Capture the cell that displays the provided text and extract its [x, y] central coordinate. 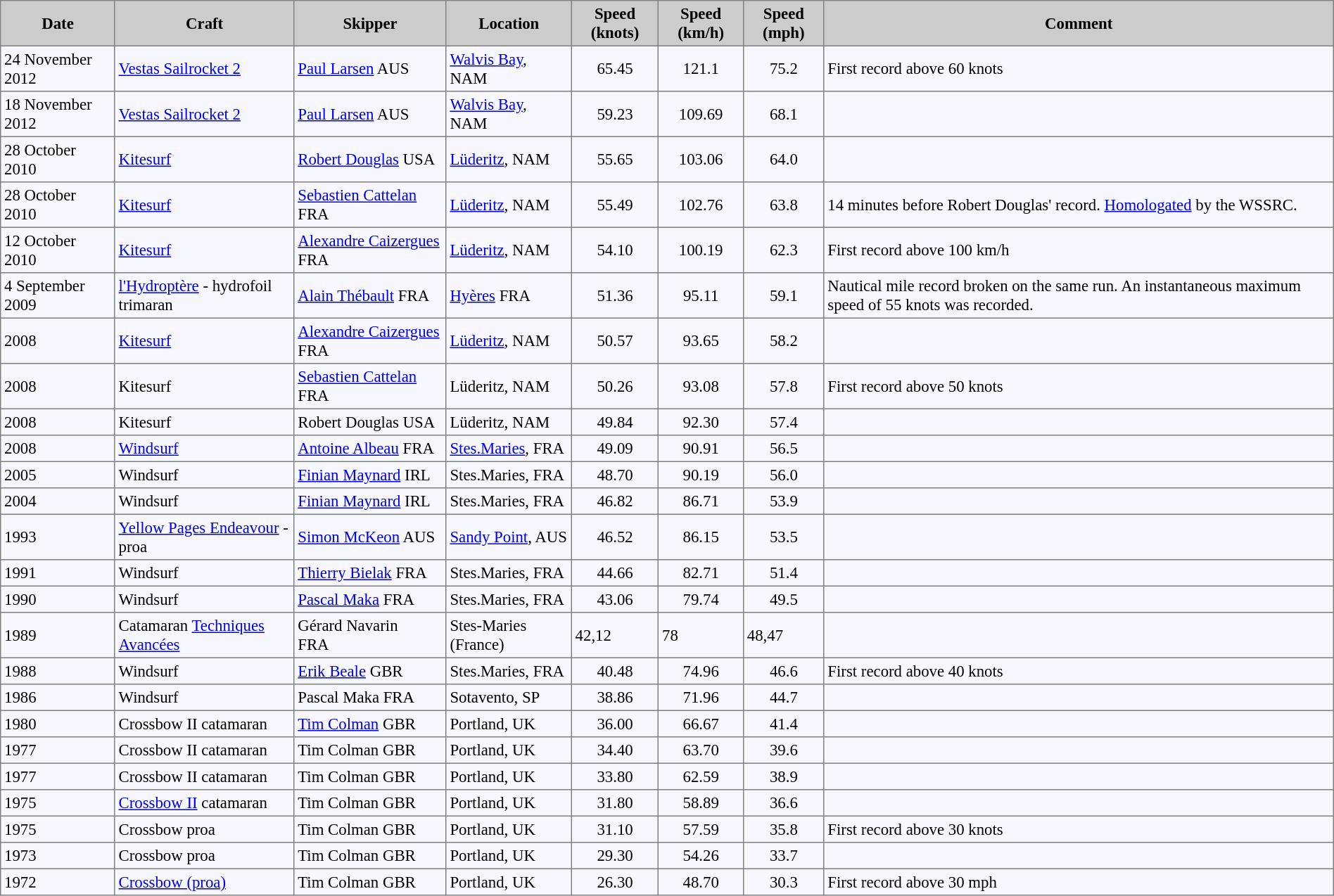
68.1 [784, 114]
35.8 [784, 829]
Stes-Maries (France) [509, 635]
Craft [204, 23]
Yellow Pages Endeavour - proa [204, 537]
44.66 [615, 573]
1988 [58, 671]
56.0 [784, 475]
26.30 [615, 882]
62.59 [701, 776]
53.9 [784, 501]
18 November 2012 [58, 114]
38.86 [615, 698]
1973 [58, 856]
Erik Beale GBR [370, 671]
93.65 [701, 340]
90.91 [701, 449]
64.0 [784, 159]
78 [701, 635]
Crossbow (proa) [204, 882]
58.89 [701, 803]
1989 [58, 635]
39.6 [784, 750]
54.10 [615, 250]
Skipper [370, 23]
33.80 [615, 776]
95.11 [701, 295]
Speed (knots) [615, 23]
100.19 [701, 250]
First record above 100 km/h [1079, 250]
90.19 [701, 475]
Antoine Albeau FRA [370, 449]
1991 [58, 573]
Sotavento, SP [509, 698]
49.5 [784, 599]
1993 [58, 537]
58.2 [784, 340]
50.57 [615, 340]
63.70 [701, 750]
93.08 [701, 386]
Gérard NavarinFRA [370, 635]
86.15 [701, 537]
36.6 [784, 803]
46.82 [615, 501]
12 October 2010 [58, 250]
1986 [58, 698]
30.3 [784, 882]
Catamaran Techniques Avancées [204, 635]
102.76 [701, 205]
34.40 [615, 750]
79.74 [701, 599]
49.84 [615, 422]
109.69 [701, 114]
36.00 [615, 724]
55.49 [615, 205]
31.80 [615, 803]
Hyères FRA [509, 295]
43.06 [615, 599]
55.65 [615, 159]
51.36 [615, 295]
First record above 30 knots [1079, 829]
42,12 [615, 635]
First record above 30 mph [1079, 882]
Comment [1079, 23]
75.2 [784, 68]
1972 [58, 882]
24 November 2012 [58, 68]
Thierry Bielak FRA [370, 573]
38.9 [784, 776]
57.59 [701, 829]
66.67 [701, 724]
103.06 [701, 159]
Sandy Point, AUS [509, 537]
53.5 [784, 537]
4 September 2009 [58, 295]
1990 [58, 599]
Simon McKeon AUS [370, 537]
41.4 [784, 724]
62.3 [784, 250]
First record above 50 knots [1079, 386]
48,47 [784, 635]
86.71 [701, 501]
59.1 [784, 295]
63.8 [784, 205]
29.30 [615, 856]
Speed (km/h) [701, 23]
46.6 [784, 671]
59.23 [615, 114]
Speed (mph) [784, 23]
14 minutes before Robert Douglas' record. Homologated by the WSSRC. [1079, 205]
74.96 [701, 671]
49.09 [615, 449]
2004 [58, 501]
54.26 [701, 856]
Alain Thébault FRA [370, 295]
40.48 [615, 671]
50.26 [615, 386]
56.5 [784, 449]
57.4 [784, 422]
Date [58, 23]
First record above 60 knots [1079, 68]
31.10 [615, 829]
Nautical mile record broken on the same run. An instantaneous maximum speed of 55 knots was recorded. [1079, 295]
92.30 [701, 422]
2005 [58, 475]
1980 [58, 724]
71.96 [701, 698]
44.7 [784, 698]
57.8 [784, 386]
65.45 [615, 68]
121.1 [701, 68]
33.7 [784, 856]
82.71 [701, 573]
l'Hydroptère - hydrofoil trimaran [204, 295]
51.4 [784, 573]
46.52 [615, 537]
Location [509, 23]
First record above 40 knots [1079, 671]
